Scan for the cell matching the given text and deliver its [X, Y] coordinate at center. 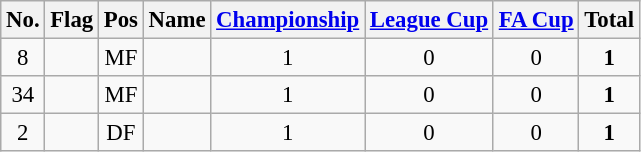
League Cup [428, 20]
Flag [72, 20]
Pos [122, 20]
8 [23, 58]
2 [23, 133]
DF [122, 133]
FA Cup [536, 20]
No. [23, 20]
Total [609, 20]
Championship [288, 20]
34 [23, 95]
Name [177, 20]
